Return [x, y] of the center of cell containing provided text 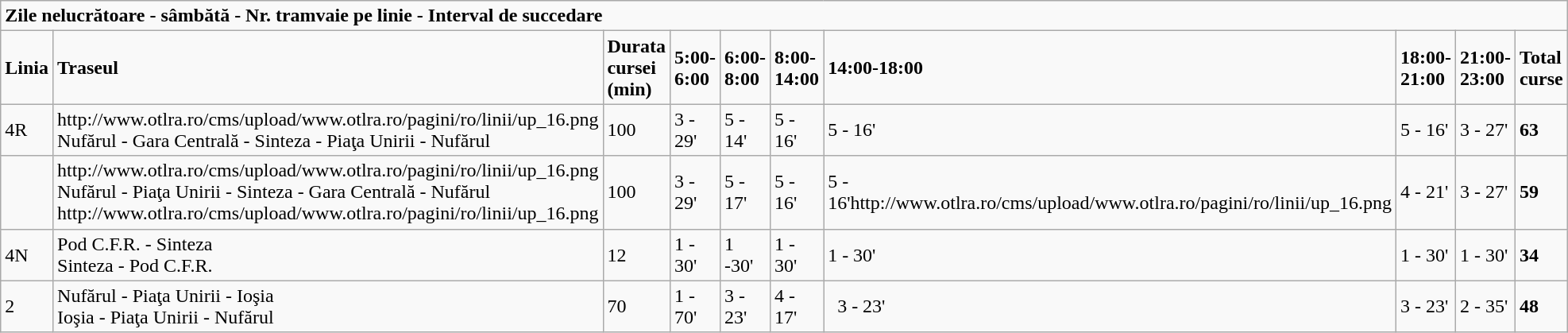
6:00-8:00 [745, 68]
4 - 17' [798, 307]
48 [1542, 307]
18:00-21:00 [1425, 68]
59 [1542, 192]
8:00-14:00 [798, 68]
Linia [27, 68]
14:00-18:00 [1110, 68]
1 -30' [745, 254]
Zile nelucrătoare - sâmbătă - Nr. tramvaie pe linie - Interval de succedare [785, 16]
5 - 16'http://www.otlra.ro/cms/upload/www.otlra.ro/pagini/ro/linii/up_16.png [1110, 192]
2 - 35' [1485, 307]
4N [27, 254]
63 [1542, 130]
Traseul [329, 68]
70 [636, 307]
1 - 70' [694, 307]
Pod C.F.R. - SintezaSinteza - Pod C.F.R. [329, 254]
http://www.otlra.ro/cms/upload/www.otlra.ro/pagini/ro/linii/up_16.png Nufărul - Gara Centrală - Sinteza - Piaţa Unirii - Nufărul [329, 130]
21:00-23:00 [1485, 68]
12 [636, 254]
2 [27, 307]
5 - 17' [745, 192]
Total curse [1542, 68]
5:00-6:00 [694, 68]
5 - 14' [745, 130]
4R [27, 130]
Durata cursei(min) [636, 68]
Nufărul - Piaţa Unirii - IoşiaIoşia - Piaţa Unirii - Nufărul [329, 307]
4 - 21' [1425, 192]
34 [1542, 254]
